Scan for the cell matching the given text and deliver its (X, Y) coordinate at center. 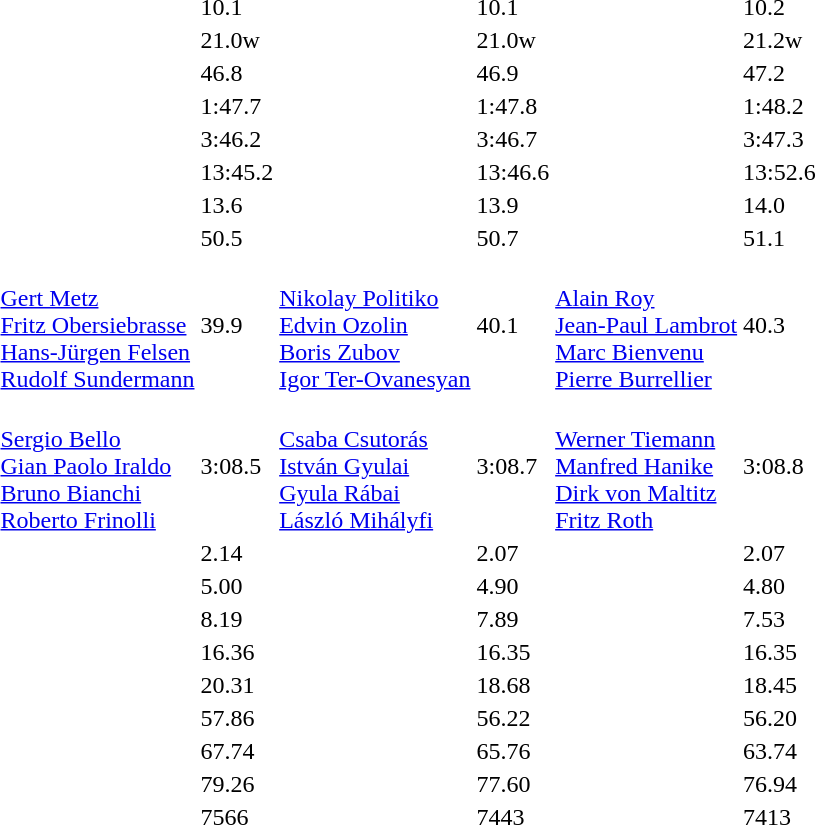
13:46.6 (513, 172)
Werner TiemannManfred HanikeDirk von MaltitzFritz Roth (646, 466)
Nikolay PolitikoEdvin OzolinBoris ZubovIgor Ter-Ovanesyan (375, 325)
18.68 (513, 685)
7.89 (513, 619)
3:08.7 (513, 466)
1:47.7 (237, 106)
46.8 (237, 73)
Alain RoyJean-Paul LambrotMarc BienvenuPierre Burrellier (646, 325)
Csaba CsutorásIstván GyulaiGyula RábaiLászló Mihályfi (375, 466)
50.7 (513, 238)
13.9 (513, 205)
39.9 (237, 325)
20.31 (237, 685)
79.26 (237, 784)
77.60 (513, 784)
13:45.2 (237, 172)
2.07 (513, 553)
67.74 (237, 751)
16.35 (513, 652)
50.5 (237, 238)
13.6 (237, 205)
56.22 (513, 718)
57.86 (237, 718)
5.00 (237, 586)
1:47.8 (513, 106)
46.9 (513, 73)
8.19 (237, 619)
16.36 (237, 652)
65.76 (513, 751)
3:46.7 (513, 139)
40.1 (513, 325)
2.14 (237, 553)
3:08.5 (237, 466)
4.90 (513, 586)
3:46.2 (237, 139)
